Determine the [X, Y] coordinate at the center of the cell enclosing the given text.  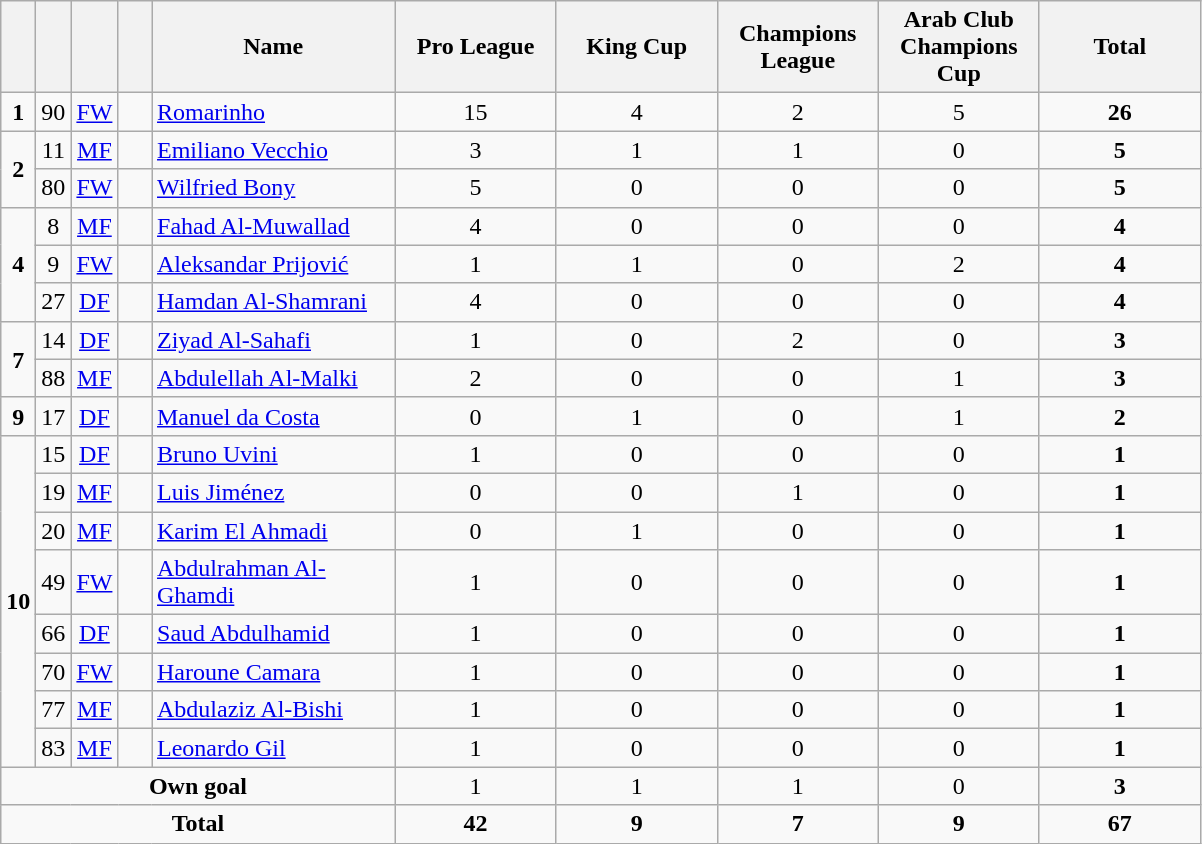
Leonardo Gil [274, 748]
Haroune Camara [274, 672]
King Cup [636, 47]
80 [54, 188]
Emiliano Vecchio [274, 150]
Abdulellah Al-Malki [274, 378]
Abdulaziz Al-Bishi [274, 710]
67 [1120, 824]
Champions League [798, 47]
10 [18, 601]
19 [54, 492]
Abdulrahman Al-Ghamdi [274, 582]
70 [54, 672]
8 [54, 226]
Own goal [198, 786]
20 [54, 531]
90 [54, 112]
Fahad Al-Muwallad [274, 226]
49 [54, 582]
Karim El Ahmadi [274, 531]
Ziyad Al-Sahafi [274, 340]
Luis Jiménez [274, 492]
11 [54, 150]
Bruno Uvini [274, 454]
17 [54, 416]
Pro League [476, 47]
77 [54, 710]
14 [54, 340]
27 [54, 302]
Aleksandar Prijović [274, 264]
42 [476, 824]
Romarinho [274, 112]
83 [54, 748]
Manuel da Costa [274, 416]
88 [54, 378]
Saud Abdulhamid [274, 634]
Wilfried Bony [274, 188]
66 [54, 634]
Name [274, 47]
Hamdan Al-Shamrani [274, 302]
Arab Club Champions Cup [958, 47]
26 [1120, 112]
